Search for the cell housing the specified text and yield its (X, Y) center coordinate. 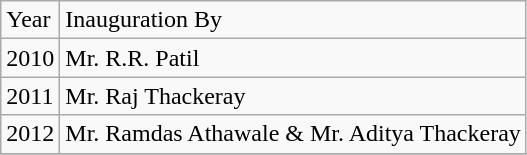
2010 (30, 58)
2012 (30, 134)
Mr. Ramdas Athawale & Mr. Aditya Thackeray (294, 134)
Mr. Raj Thackeray (294, 96)
Inauguration By (294, 20)
Mr. R.R. Patil (294, 58)
2011 (30, 96)
Year (30, 20)
